Locate the cell with the specified text and output its (X, Y) center coordinate. 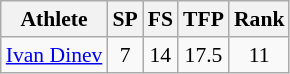
FS (160, 19)
Ivan Dinev (54, 55)
Rank (260, 19)
7 (124, 55)
17.5 (204, 55)
11 (260, 55)
Athlete (54, 19)
TFP (204, 19)
14 (160, 55)
SP (124, 19)
